Extract the (x, y) coordinate from the center of the cell holding the provided text.  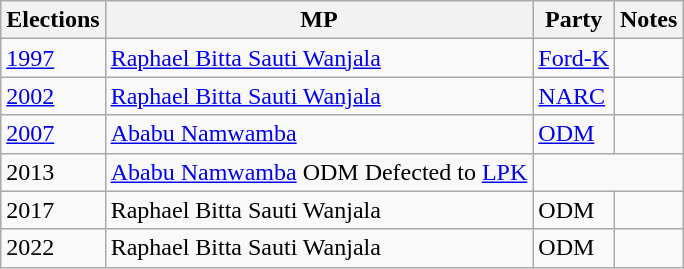
NARC (574, 96)
Ford-K (574, 58)
Ababu Namwamba (319, 134)
2002 (53, 96)
Elections (53, 20)
1997 (53, 58)
MP (319, 20)
Party (574, 20)
2017 (53, 210)
Notes (649, 20)
2022 (53, 248)
2013 (53, 172)
Ababu Namwamba ODM Defected to LPK (319, 172)
2007 (53, 134)
